Provide the [x, y] coordinate of the cell's center where the given text is located.  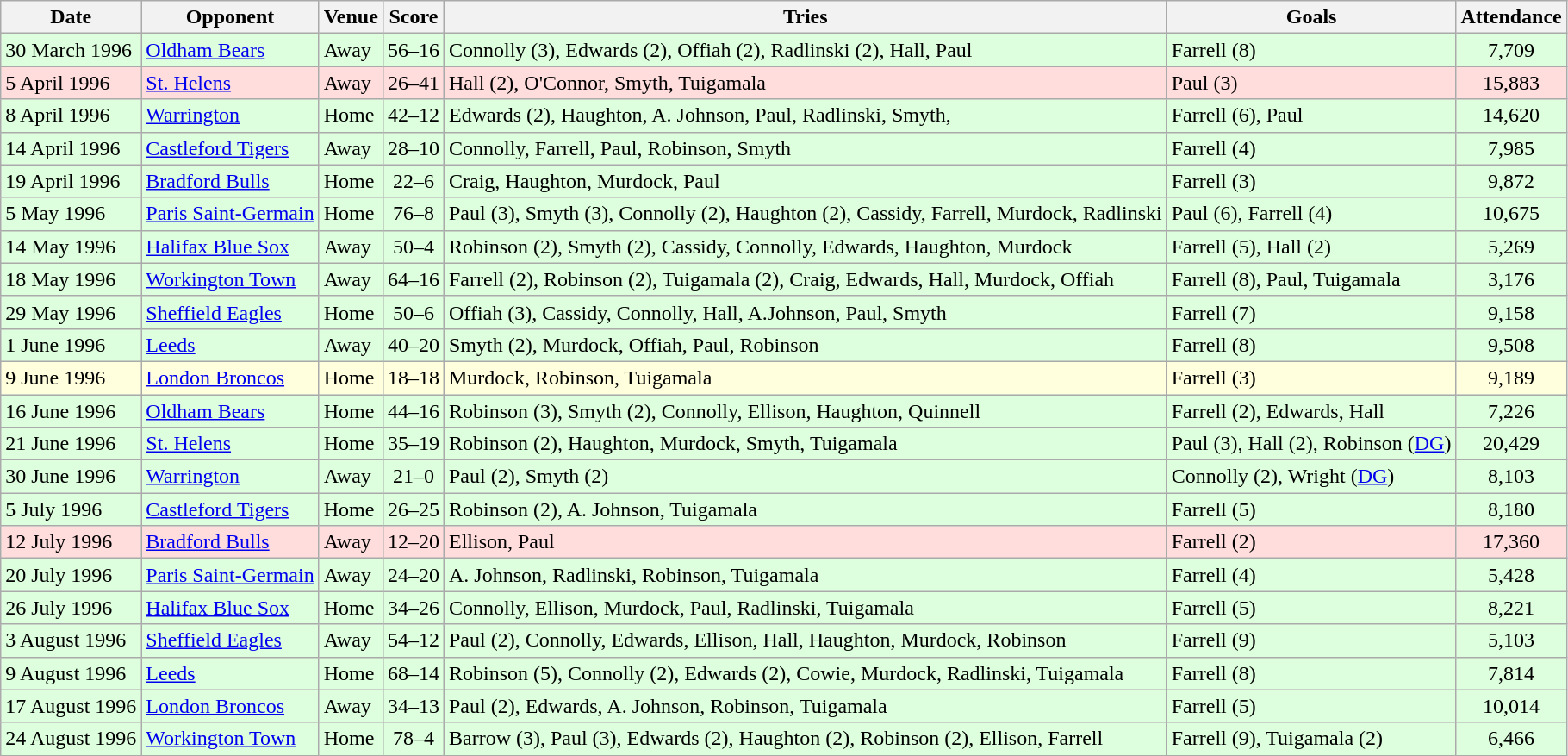
9,158 [1511, 312]
68–14 [414, 673]
56–16 [414, 50]
5,103 [1511, 640]
A. Johnson, Radlinski, Robinson, Tuigamala [805, 575]
26–41 [414, 83]
Farrell (9) [1311, 640]
10,675 [1511, 214]
34–26 [414, 608]
Goals [1311, 17]
5 July 1996 [71, 509]
Barrow (3), Paul (3), Edwards (2), Haughton (2), Robinson (2), Ellison, Farrell [805, 739]
10,014 [1511, 706]
5,428 [1511, 575]
34–13 [414, 706]
Hall (2), O'Connor, Smyth, Tuigamala [805, 83]
35–19 [414, 444]
Farrell (8), Paul, Tuigamala [1311, 279]
54–12 [414, 640]
14 April 1996 [71, 148]
9,508 [1511, 345]
Robinson (2), Haughton, Murdock, Smyth, Tuigamala [805, 444]
20 July 1996 [71, 575]
Robinson (5), Connolly (2), Edwards (2), Cowie, Murdock, Radlinski, Tuigamala [805, 673]
6,466 [1511, 739]
14 May 1996 [71, 247]
9,189 [1511, 378]
Paul (3), Smyth (3), Connolly (2), Haughton (2), Cassidy, Farrell, Murdock, Radlinski [805, 214]
18 May 1996 [71, 279]
17 August 1996 [71, 706]
9 August 1996 [71, 673]
12–20 [414, 542]
Opponent [230, 17]
15,883 [1511, 83]
Connolly (2), Wright (DG) [1311, 477]
44–16 [414, 411]
21–0 [414, 477]
50–6 [414, 312]
16 June 1996 [71, 411]
5 April 1996 [71, 83]
Attendance [1511, 17]
19 April 1996 [71, 181]
5 May 1996 [71, 214]
42–12 [414, 116]
28–10 [414, 148]
Farrell (7) [1311, 312]
5,269 [1511, 247]
78–4 [414, 739]
Farrell (6), Paul [1311, 116]
26–25 [414, 509]
40–20 [414, 345]
Tries [805, 17]
8,103 [1511, 477]
21 June 1996 [71, 444]
24 August 1996 [71, 739]
30 June 1996 [71, 477]
Farrell (2) [1311, 542]
Connolly, Ellison, Murdock, Paul, Radlinski, Tuigamala [805, 608]
Farrell (5), Hall (2) [1311, 247]
Paul (2), Connolly, Edwards, Ellison, Hall, Haughton, Murdock, Robinson [805, 640]
9 June 1996 [71, 378]
24–20 [414, 575]
Murdock, Robinson, Tuigamala [805, 378]
Edwards (2), Haughton, A. Johnson, Paul, Radlinski, Smyth, [805, 116]
18–18 [414, 378]
7,814 [1511, 673]
7,226 [1511, 411]
Smyth (2), Murdock, Offiah, Paul, Robinson [805, 345]
Robinson (2), A. Johnson, Tuigamala [805, 509]
Paul (2), Edwards, A. Johnson, Robinson, Tuigamala [805, 706]
14,620 [1511, 116]
3,176 [1511, 279]
20,429 [1511, 444]
50–4 [414, 247]
Farrell (9), Tuigamala (2) [1311, 739]
Craig, Haughton, Murdock, Paul [805, 181]
Farrell (2), Edwards, Hall [1311, 411]
Robinson (3), Smyth (2), Connolly, Ellison, Haughton, Quinnell [805, 411]
Venue [351, 17]
Robinson (2), Smyth (2), Cassidy, Connolly, Edwards, Haughton, Murdock [805, 247]
26 July 1996 [71, 608]
7,985 [1511, 148]
Farrell (2), Robinson (2), Tuigamala (2), Craig, Edwards, Hall, Murdock, Offiah [805, 279]
8 April 1996 [71, 116]
1 June 1996 [71, 345]
3 August 1996 [71, 640]
Paul (2), Smyth (2) [805, 477]
76–8 [414, 214]
7,709 [1511, 50]
Connolly, Farrell, Paul, Robinson, Smyth [805, 148]
64–16 [414, 279]
30 March 1996 [71, 50]
Connolly (3), Edwards (2), Offiah (2), Radlinski (2), Hall, Paul [805, 50]
Offiah (3), Cassidy, Connolly, Hall, A.Johnson, Paul, Smyth [805, 312]
Score [414, 17]
12 July 1996 [71, 542]
Date [71, 17]
9,872 [1511, 181]
Paul (3) [1311, 83]
8,221 [1511, 608]
Paul (6), Farrell (4) [1311, 214]
8,180 [1511, 509]
29 May 1996 [71, 312]
22–6 [414, 181]
17,360 [1511, 542]
Paul (3), Hall (2), Robinson (DG) [1311, 444]
Ellison, Paul [805, 542]
